Detect which cell encompasses the target text, then output its [x, y] center coordinate. 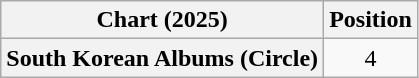
Position [371, 20]
Chart (2025) [162, 20]
South Korean Albums (Circle) [162, 58]
4 [371, 58]
